Find where the given text appears and provide that cell's center as [x, y] coordinate. 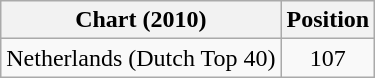
Netherlands (Dutch Top 40) [141, 58]
Chart (2010) [141, 20]
107 [328, 58]
Position [328, 20]
